Search for the cell housing the specified text and yield its (x, y) center coordinate. 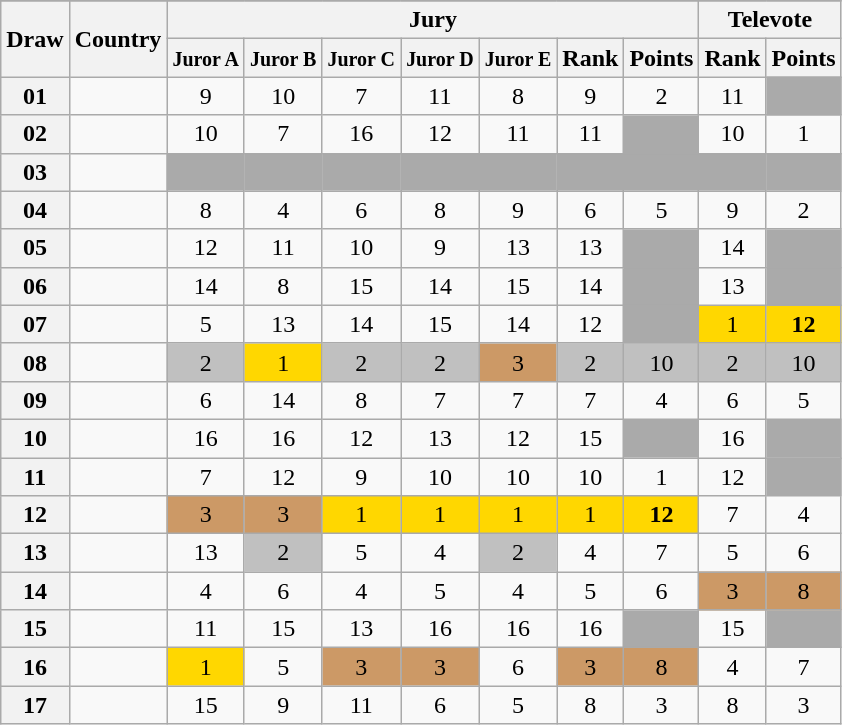
Country (118, 39)
Juror A (206, 58)
05 (35, 248)
07 (35, 324)
08 (35, 362)
01 (35, 96)
Juror B (283, 58)
Jury (433, 20)
Draw (35, 39)
Televote (770, 20)
Juror C (362, 58)
06 (35, 286)
17 (35, 705)
02 (35, 134)
03 (35, 172)
Juror E (518, 58)
04 (35, 210)
09 (35, 400)
Juror D (440, 58)
